From the cell containing the given text, extract its center point as (x, y) coordinate. 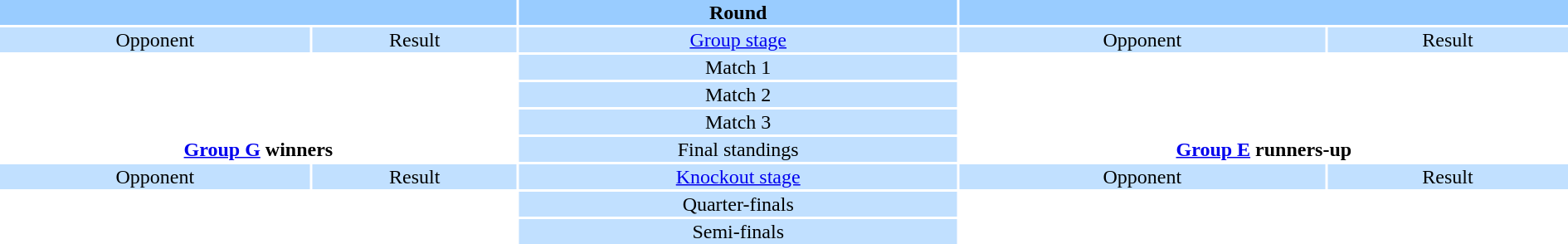
Group G winners (259, 149)
Match 2 (738, 95)
Match 1 (738, 67)
Semi-finals (738, 232)
Final standings (738, 149)
Round (738, 12)
Group E runners-up (1264, 149)
Quarter-finals (738, 204)
Knockout stage (738, 177)
Group stage (738, 40)
Match 3 (738, 122)
